Pinpoint the cell where the given text exists, returning its [X, Y] midpoint coordinate. 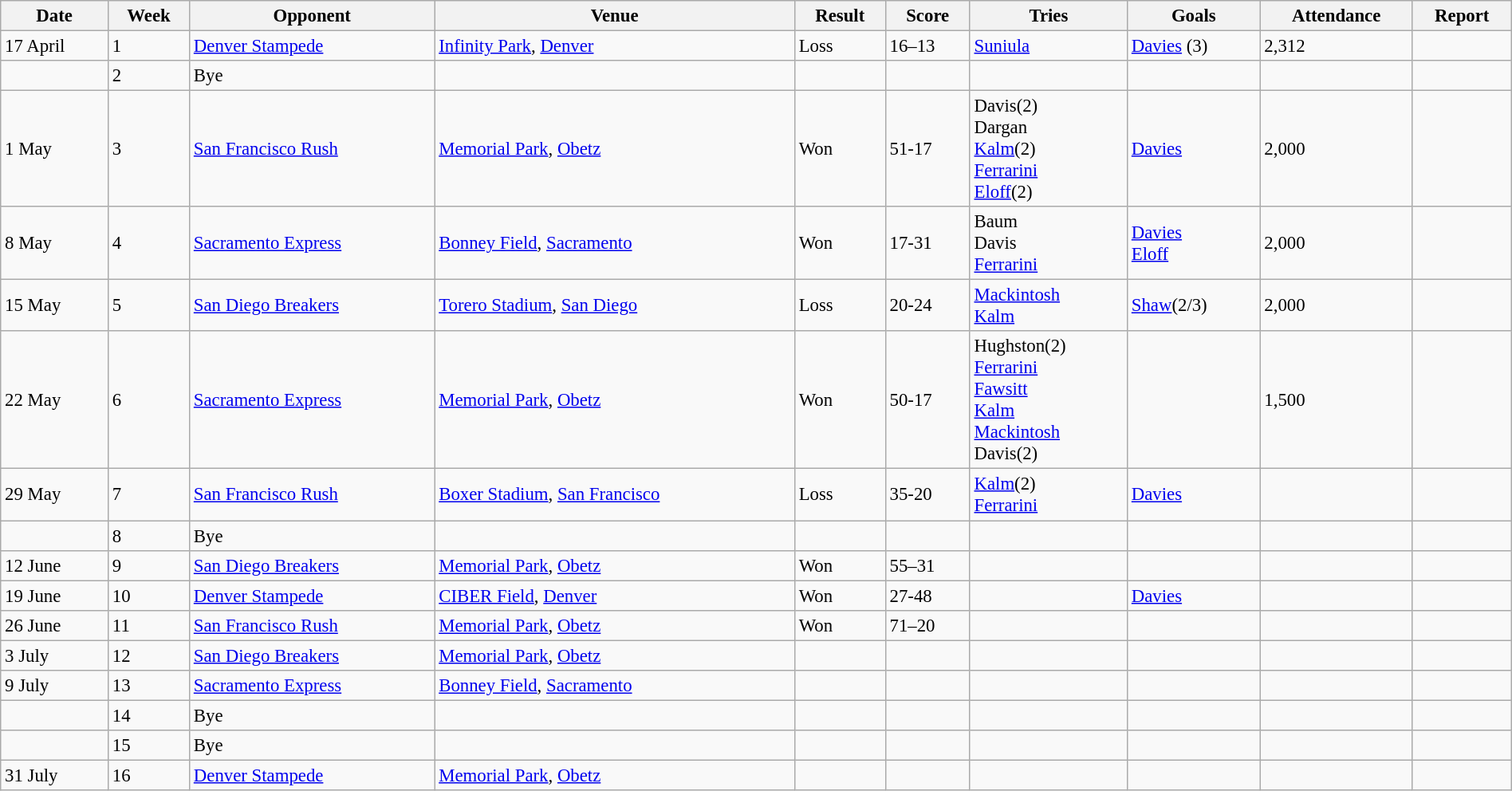
Infinity Park, Denver [614, 46]
26 June [54, 625]
Date [54, 16]
1 [149, 46]
6 [149, 400]
Boxer Stadium, San Francisco [614, 494]
CIBER Field, Denver [614, 596]
Venue [614, 16]
27-48 [927, 596]
DaviesEloff [1193, 243]
1 May [54, 149]
BaumDavisFerrarini [1048, 243]
15 May [54, 306]
MackintoshKalm [1048, 306]
4 [149, 243]
12 [149, 655]
71–20 [927, 625]
Week [149, 16]
3 [149, 149]
7 [149, 494]
Torero Stadium, San Diego [614, 306]
51-17 [927, 149]
17-31 [927, 243]
Opponent [313, 16]
10 [149, 596]
Tries [1048, 16]
2 [149, 76]
Hughston(2)FerrariniFawsittKalmMackintoshDavis(2) [1048, 400]
16–13 [927, 46]
11 [149, 625]
8 May [54, 243]
Kalm(2)Ferrarini [1048, 494]
8 [149, 536]
Goals [1193, 16]
3 July [54, 655]
17 April [54, 46]
9 [149, 565]
Report [1462, 16]
16 [149, 775]
Result [840, 16]
Score [927, 16]
12 June [54, 565]
13 [149, 686]
55–31 [927, 565]
31 July [54, 775]
9 July [54, 686]
14 [149, 715]
15 [149, 746]
22 May [54, 400]
Suniula [1048, 46]
Davis(2)DarganKalm(2)FerrariniEloff(2) [1048, 149]
1,500 [1337, 400]
2,312 [1337, 46]
Davies (3) [1193, 46]
29 May [54, 494]
20-24 [927, 306]
19 June [54, 596]
35-20 [927, 494]
Shaw(2/3) [1193, 306]
5 [149, 306]
Attendance [1337, 16]
50-17 [927, 400]
